Scan for the cell matching the given text and deliver its (x, y) coordinate at center. 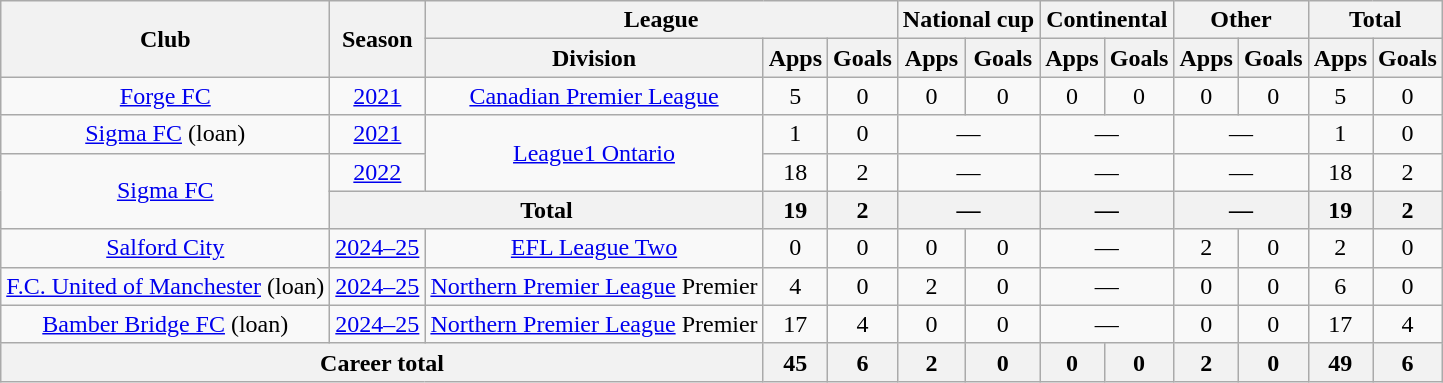
Other (1241, 20)
49 (1340, 362)
Continental (1107, 20)
F.C. United of Manchester (loan) (166, 286)
National cup (968, 20)
Forge FC (166, 96)
Club (166, 39)
2022 (378, 172)
Division (594, 58)
Sigma FC (loan) (166, 134)
Career total (382, 362)
League1 Ontario (594, 153)
45 (795, 362)
Canadian Premier League (594, 96)
Season (378, 39)
EFL League Two (594, 248)
Salford City (166, 248)
Bamber Bridge FC (loan) (166, 324)
League (661, 20)
Sigma FC (166, 191)
